Output the [X, Y] coordinate of the center of the cell containing the given text.  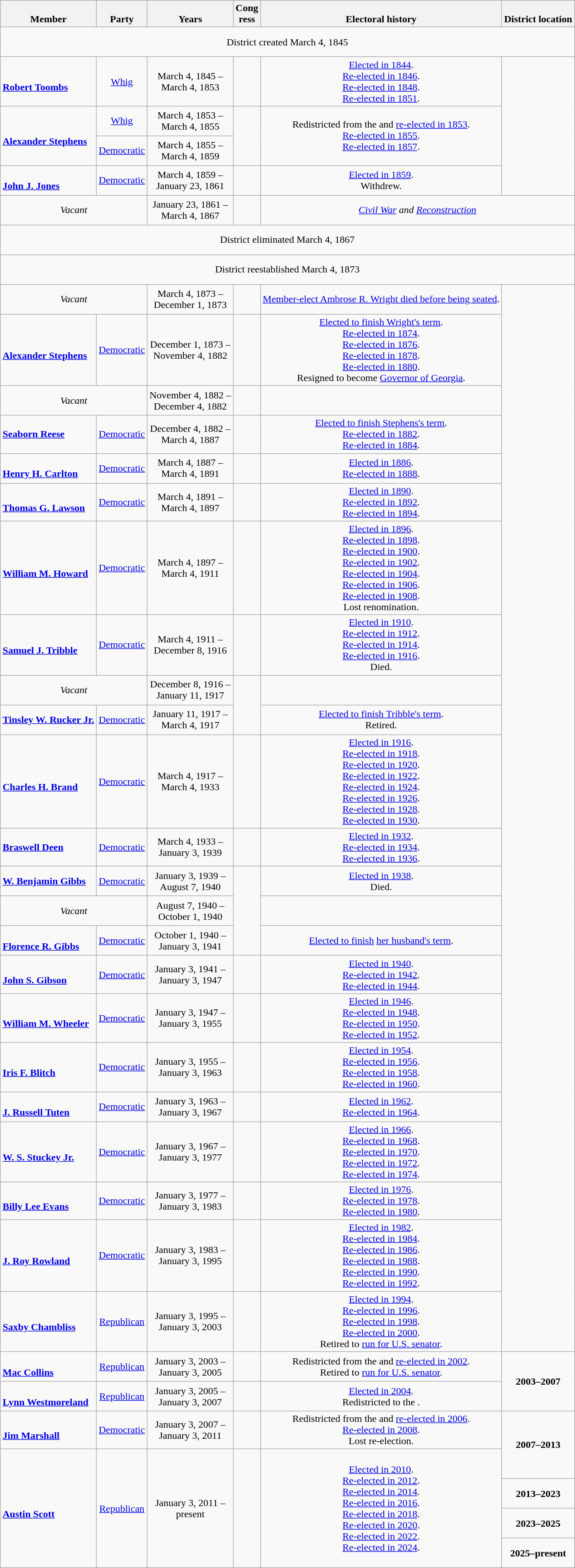
August 7, 1940 –October 1, 1940 [190, 911]
March 4, 1911 –December 8, 1916 [190, 645]
March 4, 1933 –January 3, 1939 [190, 847]
2013–2023 [538, 1494]
October 1, 1940 –January 3, 1941 [190, 940]
Electoral history [381, 14]
Elected in 1896.Re-elected in 1898.Re-elected in 1900.Re-elected in 1902.Re-elected in 1904.Re-elected in 1906.Re-elected in 1908.Lost renomination. [381, 568]
January 3, 1983 –January 3, 1995 [190, 1256]
Member [49, 14]
Thomas G. Lawson [49, 502]
Florence R. Gibbs [49, 940]
Elected in 1886.Re-elected in 1888. [381, 468]
January 3, 1995 –January 3, 2003 [190, 1322]
Austin Scott [49, 1509]
Elected to finish Stephens's term.Re-elected in 1882.Re-elected in 1884. [381, 434]
Elected in 1940.Re-elected in 1942.Re-elected in 1944. [381, 974]
Member-elect Ambrose R. Wright died before being seated. [381, 299]
Congress [247, 14]
Elected in 2010.Re-elected in 2012.Re-elected in 2014.Re-elected in 2016.Re-elected in 2018.Re-elected in 2020.Re-elected in 2022.Re-elected in 2024. [381, 1509]
W. Benjamin Gibbs [49, 881]
Redistricted from the and re-elected in 2002.Retired to run for U.S. senator. [381, 1367]
Lynn Westmoreland [49, 1396]
January 3, 2005 –January 3, 2007 [190, 1396]
Civil War and Reconstruction [418, 210]
2007–2013 [538, 1445]
Redistricted from the and re-elected in 2006.Re-elected in 2008.Lost re-election. [381, 1430]
Braswell Deen [49, 847]
Elected in 1954.Re-elected in 1956.Re-elected in 1958.Re-elected in 1960. [381, 1067]
January 3, 2007 –January 3, 2011 [190, 1430]
J. Russell Tuten [49, 1106]
Samuel J. Tribble [49, 645]
District created March 4, 1845 [287, 42]
Elected in 1994.Re-elected in 1996.Re-elected in 1998.Re-elected in 2000.Retired to run for U.S. senator. [381, 1322]
November 4, 1882 –December 4, 1882 [190, 400]
Henry H. Carlton [49, 468]
Tinsley W. Rucker Jr. [49, 720]
Elected in 2004.Redistricted to the . [381, 1396]
December 4, 1882 –March 4, 1887 [190, 434]
March 4, 1917 –March 4, 1933 [190, 781]
2023–2025 [538, 1523]
March 4, 1845 –March 4, 1853 [190, 82]
Elected in 1859.Withdrew. [381, 180]
Elected in 1966.Re-elected in 1968.Re-elected in 1970.Re-elected in 1972.Re-elected in 1974. [381, 1151]
Mac Collins [49, 1367]
Elected in 1938.Died. [381, 881]
Elected in 1976.Re-elected in 1978.Re-elected in 1980. [381, 1201]
January 3, 1947 –January 3, 1955 [190, 1018]
January 3, 1967 –January 3, 1977 [190, 1151]
Jim Marshall [49, 1430]
January 11, 1917 –March 4, 1917 [190, 720]
2025–present [538, 1553]
John J. Jones [49, 180]
Elected in 1946.Re-elected in 1948.Re-elected in 1950.Re-elected in 1952. [381, 1018]
January 23, 1861 –March 4, 1867 [190, 210]
William M. Wheeler [49, 1018]
Saxby Chambliss [49, 1322]
January 3, 1977 –January 3, 1983 [190, 1201]
District eliminated March 4, 1867 [287, 240]
Elected in 1910.Re-elected in 1912.Re-elected in 1914.Re-elected in 1916.Died. [381, 645]
Seaborn Reese [49, 434]
Iris F. Blitch [49, 1067]
January 3, 1955 –January 3, 1963 [190, 1067]
Elected to finish her husband's term. [381, 940]
March 4, 1887 –March 4, 1891 [190, 468]
March 4, 1891 –March 4, 1897 [190, 502]
March 4, 1855 –March 4, 1859 [190, 151]
J. Roy Rowland [49, 1256]
Billy Lee Evans [49, 1201]
Elected to finish Wright's term.Re-elected in 1874.Re-elected in 1876.Re-elected in 1878.Re-elected in 1880.Resigned to become Governor of Georgia. [381, 350]
March 4, 1897 –March 4, 1911 [190, 568]
January 3, 1941 –January 3, 1947 [190, 974]
Charles H. Brand [49, 781]
Elected in 1844.Re-elected in 1846.Re-elected in 1848.Re-elected in 1851. [381, 82]
December 8, 1916 –January 11, 1917 [190, 690]
Redistricted from the and re-elected in 1853.Re-elected in 1855.Re-elected in 1857. [381, 136]
March 4, 1853 –March 4, 1855 [190, 121]
Elected to finish Tribble's term.Retired. [381, 720]
Elected in 1982.Re-elected in 1984.Re-elected in 1986.Re-elected in 1988.Re-elected in 1990.Re-elected in 1992. [381, 1256]
Elected in 1962.Re-elected in 1964. [381, 1106]
2003–2007 [538, 1381]
Years [190, 14]
Robert Toombs [49, 82]
John S. Gibson [49, 974]
Elected in 1916.Re-elected in 1918.Re-elected in 1920.Re-elected in 1922.Re-elected in 1924.Re-elected in 1926.Re-elected in 1928.Re-elected in 1930. [381, 781]
Elected in 1932.Re-elected in 1934.Re-elected in 1936. [381, 847]
Party [121, 14]
March 4, 1873 –December 1, 1873 [190, 299]
December 1, 1873 –November 4, 1882 [190, 350]
Elected in 1890.Re-elected in 1892.Re-elected in 1894. [381, 502]
W. S. Stuckey Jr. [49, 1151]
District reestablished March 4, 1873 [287, 270]
January 3, 2011 –present [190, 1509]
January 3, 1939 –August 7, 1940 [190, 881]
March 4, 1859 –January 23, 1861 [190, 180]
William M. Howard [49, 568]
January 3, 2003 –January 3, 2005 [190, 1367]
District location [538, 14]
January 3, 1963 –January 3, 1967 [190, 1106]
